Output the [x, y] coordinate of the center of the cell containing the given text.  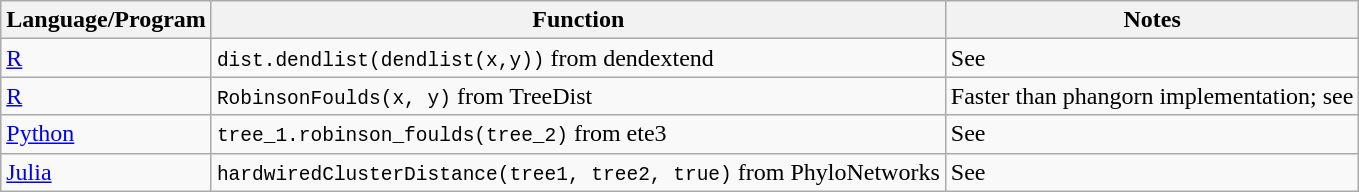
Julia [106, 172]
Notes [1152, 20]
hardwiredClusterDistance(tree1, tree2, true) from PhyloNetworks [578, 172]
Python [106, 134]
Language/Program [106, 20]
dist.dendlist(dendlist(x,y)) from dendextend [578, 58]
tree_1.robinson_foulds(tree_2) from ete3 [578, 134]
RobinsonFoulds(x, y) from TreeDist [578, 96]
Function [578, 20]
Faster than phangorn implementation; see [1152, 96]
